Return the [X, Y] coordinate for the center point of the cell that contains the specified text.  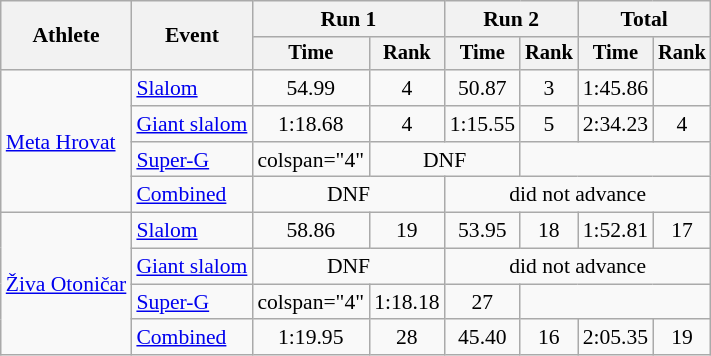
1:15.55 [482, 124]
58.86 [310, 231]
27 [482, 302]
1:18.68 [310, 124]
50.87 [482, 88]
Run 1 [348, 19]
Meta Hrovat [66, 141]
28 [406, 338]
1:52.81 [616, 231]
5 [549, 124]
Event [192, 36]
18 [549, 231]
2:05.35 [616, 338]
Run 2 [512, 19]
1:19.95 [310, 338]
3 [549, 88]
16 [549, 338]
53.95 [482, 231]
1:45.86 [616, 88]
45.40 [482, 338]
Athlete [66, 36]
54.99 [310, 88]
Total [644, 19]
1:18.18 [406, 302]
17 [682, 231]
Živa Otoničar [66, 284]
2:34.23 [616, 124]
